For the text-containing cell, return its midpoint in [x, y] coordinate format. 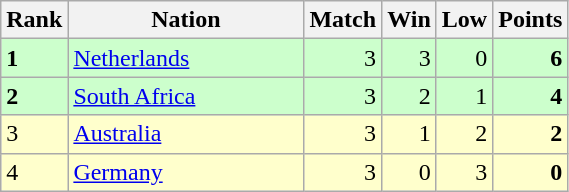
South Africa [186, 96]
Nation [186, 20]
Low [464, 20]
Netherlands [186, 58]
Australia [186, 134]
Match [343, 20]
Win [410, 20]
Rank [34, 20]
Germany [186, 172]
6 [530, 58]
Points [530, 20]
